Output the (X, Y) coordinate of the center of the cell containing the given text.  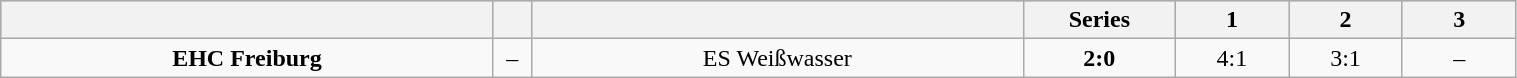
1 (1232, 20)
EHC Freiburg (247, 58)
Series (1100, 20)
ES Weißwasser (777, 58)
3 (1459, 20)
2 (1346, 20)
2:0 (1100, 58)
3:1 (1346, 58)
4:1 (1232, 58)
